Determine the [X, Y] coordinate at the center of the cell enclosing the given text.  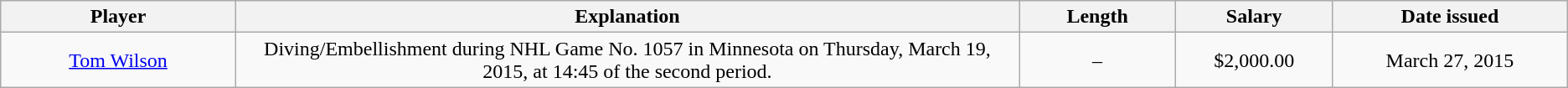
Salary [1255, 17]
Tom Wilson [119, 60]
Length [1097, 17]
– [1097, 60]
Date issued [1451, 17]
Player [119, 17]
March 27, 2015 [1451, 60]
$2,000.00 [1255, 60]
Explanation [627, 17]
Diving/Embellishment during NHL Game No. 1057 in Minnesota on Thursday, March 19, 2015, at 14:45 of the second period. [627, 60]
